Identify which cell holds the provided text, then report its [x, y] central coordinate. 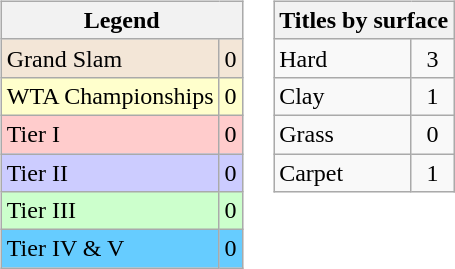
Grass [343, 134]
Clay [343, 96]
Tier II [110, 173]
Carpet [343, 173]
Legend [122, 20]
Tier I [110, 134]
3 [432, 58]
WTA Championships [110, 96]
Tier III [110, 211]
Hard [343, 58]
Tier IV & V [110, 249]
Titles by surface [364, 20]
Grand Slam [110, 58]
